Return the [x, y] coordinate for the center point of the cell that contains the specified text.  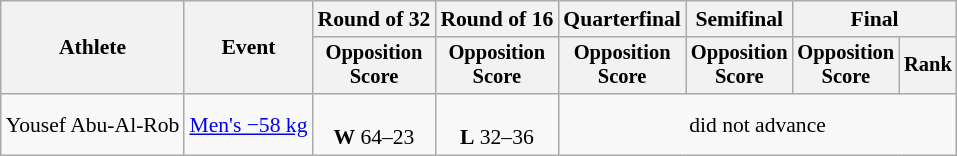
Final [875, 19]
Athlete [93, 48]
Quarterfinal [622, 19]
L 32–36 [496, 124]
Round of 16 [496, 19]
Rank [928, 66]
Men's −58 kg [248, 124]
W 64–23 [374, 124]
Round of 32 [374, 19]
Semifinal [740, 19]
did not advance [757, 124]
Event [248, 48]
Yousef Abu-Al-Rob [93, 124]
